From the cell containing the given text, extract its center point as [x, y] coordinate. 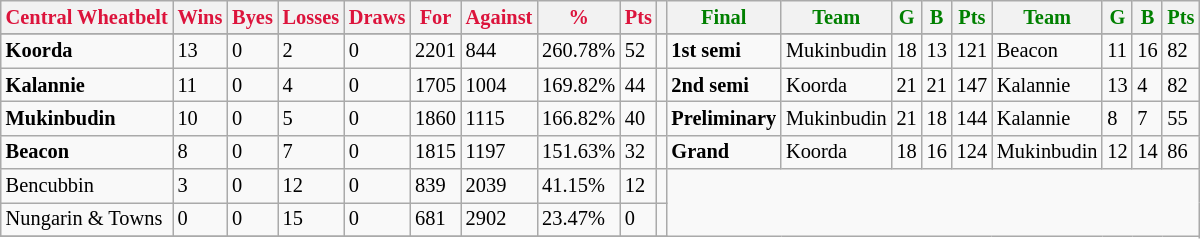
1860 [435, 118]
2 [311, 51]
147 [972, 85]
144 [972, 118]
32 [638, 152]
15 [311, 219]
166.82% [578, 118]
1st semi [724, 51]
10 [200, 118]
260.78% [578, 51]
2902 [500, 219]
2201 [435, 51]
169.82% [578, 85]
55 [1180, 118]
Nungarin & Towns [87, 219]
Draws [377, 17]
121 [972, 51]
2039 [500, 186]
Central Wheatbelt [87, 17]
5 [311, 118]
Grand [724, 152]
2nd semi [724, 85]
1197 [500, 152]
For [435, 17]
124 [972, 152]
3 [200, 186]
681 [435, 219]
1004 [500, 85]
Against [500, 17]
839 [435, 186]
Bencubbin [87, 186]
Byes [252, 17]
Wins [200, 17]
Final [724, 17]
844 [500, 51]
1705 [435, 85]
40 [638, 118]
% [578, 17]
44 [638, 85]
1815 [435, 152]
52 [638, 51]
86 [1180, 152]
151.63% [578, 152]
Losses [311, 17]
1115 [500, 118]
14 [1147, 152]
41.15% [578, 186]
23.47% [578, 219]
Preliminary [724, 118]
